Scan for the cell matching the given text and deliver its (x, y) coordinate at center. 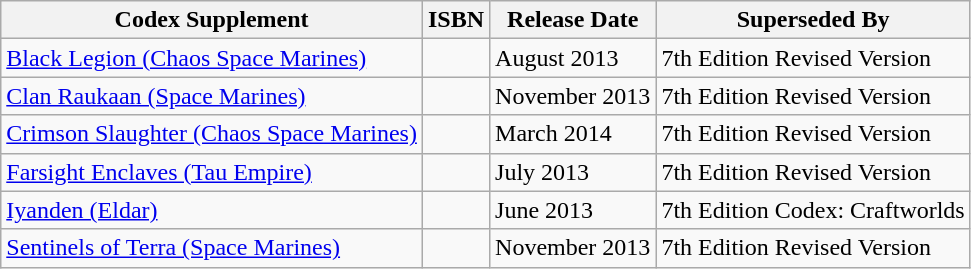
July 2013 (573, 172)
Clan Raukaan (Space Marines) (212, 96)
7th Edition Codex: Craftworlds (813, 210)
Superseded By (813, 20)
Codex Supplement (212, 20)
March 2014 (573, 134)
ISBN (456, 20)
Release Date (573, 20)
June 2013 (573, 210)
Crimson Slaughter (Chaos Space Marines) (212, 134)
Iyanden (Eldar) (212, 210)
August 2013 (573, 58)
Sentinels of Terra (Space Marines) (212, 248)
Farsight Enclaves (Tau Empire) (212, 172)
Black Legion (Chaos Space Marines) (212, 58)
